Determine the (X, Y) coordinate at the center of the cell enclosing the given text.  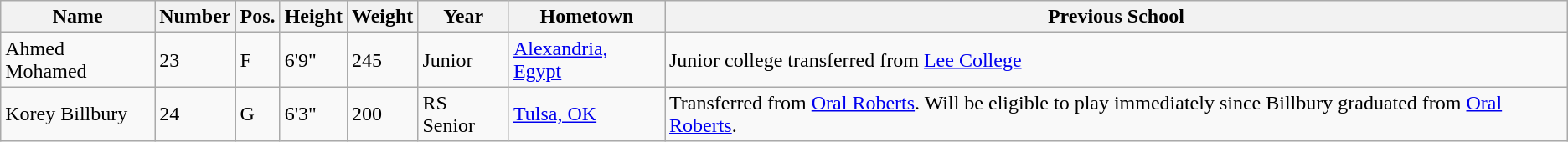
G (258, 114)
Hometown (586, 17)
Weight (382, 17)
Korey Billbury (78, 114)
24 (195, 114)
Transferred from Oral Roberts. Will be eligible to play immediately since Billbury graduated from Oral Roberts. (1117, 114)
Junior (464, 60)
23 (195, 60)
Ahmed Mohamed (78, 60)
Alexandria, Egypt (586, 60)
Previous School (1117, 17)
Pos. (258, 17)
Name (78, 17)
245 (382, 60)
200 (382, 114)
6'9" (313, 60)
RS Senior (464, 114)
6'3" (313, 114)
Junior college transferred from Lee College (1117, 60)
Number (195, 17)
F (258, 60)
Tulsa, OK (586, 114)
Year (464, 17)
Height (313, 17)
